Capture the cell that displays the provided text and extract its (X, Y) central coordinate. 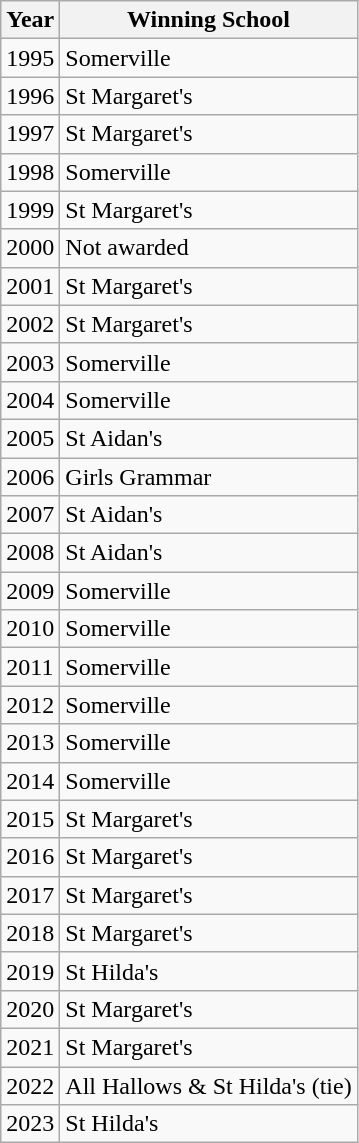
2007 (30, 515)
2017 (30, 895)
2000 (30, 248)
Winning School (208, 20)
Not awarded (208, 248)
2019 (30, 971)
2022 (30, 1085)
2010 (30, 629)
2020 (30, 1009)
1997 (30, 134)
2014 (30, 781)
2013 (30, 743)
2002 (30, 324)
2001 (30, 286)
2011 (30, 667)
2003 (30, 362)
2006 (30, 477)
All Hallows & St Hilda's (tie) (208, 1085)
2021 (30, 1047)
Girls Grammar (208, 477)
2004 (30, 400)
2015 (30, 819)
2009 (30, 591)
2016 (30, 857)
2012 (30, 705)
Year (30, 20)
1995 (30, 58)
1998 (30, 172)
2023 (30, 1124)
2005 (30, 438)
1999 (30, 210)
1996 (30, 96)
2018 (30, 933)
2008 (30, 553)
